Locate the cell with the specified text and output its (X, Y) center coordinate. 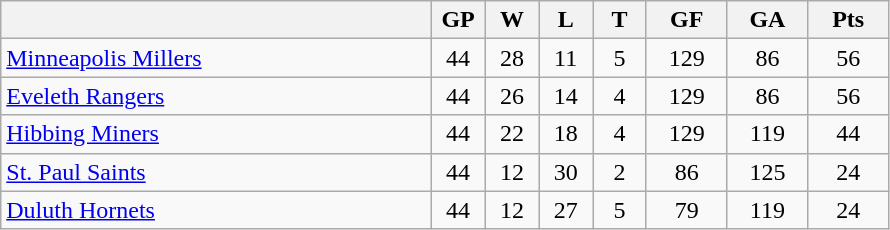
18 (566, 134)
22 (512, 134)
Pts (848, 20)
Eveleth Rangers (216, 96)
Hibbing Miners (216, 134)
T (620, 20)
St. Paul Saints (216, 172)
26 (512, 96)
79 (686, 210)
28 (512, 58)
125 (768, 172)
Minneapolis Millers (216, 58)
27 (566, 210)
2 (620, 172)
L (566, 20)
GF (686, 20)
11 (566, 58)
GP (458, 20)
14 (566, 96)
30 (566, 172)
Duluth Hornets (216, 210)
GA (768, 20)
W (512, 20)
